Return (x, y) of the center of cell containing provided text 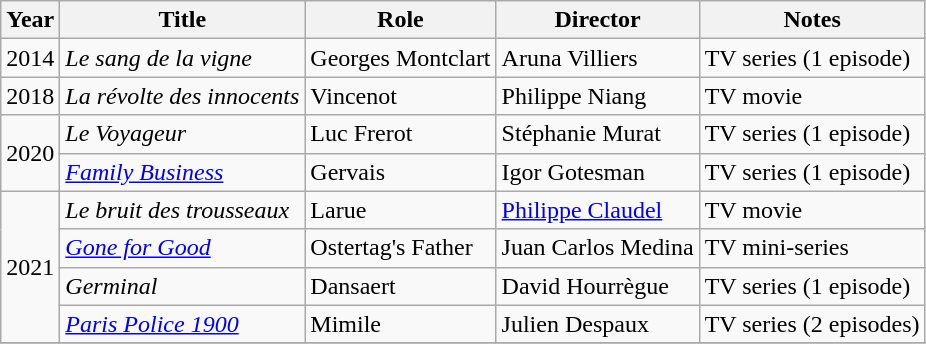
Le bruit des trousseaux (182, 210)
La révolte des innocents (182, 96)
2014 (30, 58)
Gone for Good (182, 248)
Germinal (182, 286)
TV series (2 episodes) (812, 324)
Role (400, 20)
Philippe Niang (598, 96)
Notes (812, 20)
Larue (400, 210)
Title (182, 20)
Igor Gotesman (598, 172)
Year (30, 20)
Family Business (182, 172)
Le sang de la vigne (182, 58)
Gervais (400, 172)
Stéphanie Murat (598, 134)
Philippe Claudel (598, 210)
Director (598, 20)
2018 (30, 96)
Julien Despaux (598, 324)
Le Voyageur (182, 134)
Georges Montclart (400, 58)
Mimile (400, 324)
Dansaert (400, 286)
Paris Police 1900 (182, 324)
Vincenot (400, 96)
2020 (30, 153)
2021 (30, 267)
Ostertag's Father (400, 248)
TV mini-series (812, 248)
Aruna Villiers (598, 58)
Juan Carlos Medina (598, 248)
David Hourrègue (598, 286)
Luc Frerot (400, 134)
